From the cell containing the given text, extract its center point as [X, Y] coordinate. 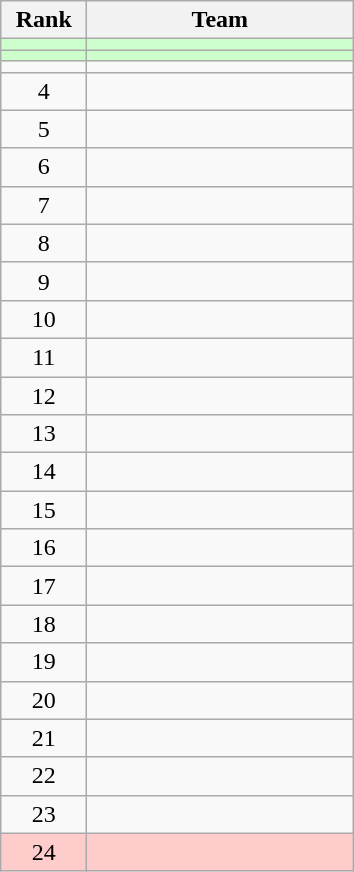
7 [44, 205]
5 [44, 129]
24 [44, 852]
12 [44, 395]
22 [44, 776]
18 [44, 624]
14 [44, 472]
19 [44, 662]
8 [44, 243]
6 [44, 167]
4 [44, 91]
9 [44, 281]
10 [44, 319]
17 [44, 586]
Rank [44, 20]
Team [220, 20]
20 [44, 700]
23 [44, 814]
21 [44, 738]
13 [44, 434]
11 [44, 357]
15 [44, 510]
16 [44, 548]
